Find where the given text appears and provide that cell's center as [x, y] coordinate. 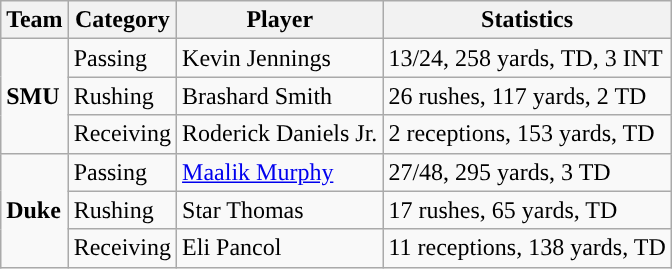
27/48, 295 yards, 3 TD [527, 172]
Maalik Murphy [280, 172]
17 rushes, 65 yards, TD [527, 210]
Duke [35, 210]
Eli Pancol [280, 248]
26 rushes, 117 yards, 2 TD [527, 96]
Star Thomas [280, 210]
Player [280, 20]
Roderick Daniels Jr. [280, 134]
2 receptions, 153 yards, TD [527, 134]
Brashard Smith [280, 96]
Kevin Jennings [280, 58]
Category [122, 20]
11 receptions, 138 yards, TD [527, 248]
SMU [35, 96]
Team [35, 20]
Statistics [527, 20]
13/24, 258 yards, TD, 3 INT [527, 58]
